Determine the (X, Y) coordinate at the center of the cell enclosing the given text.  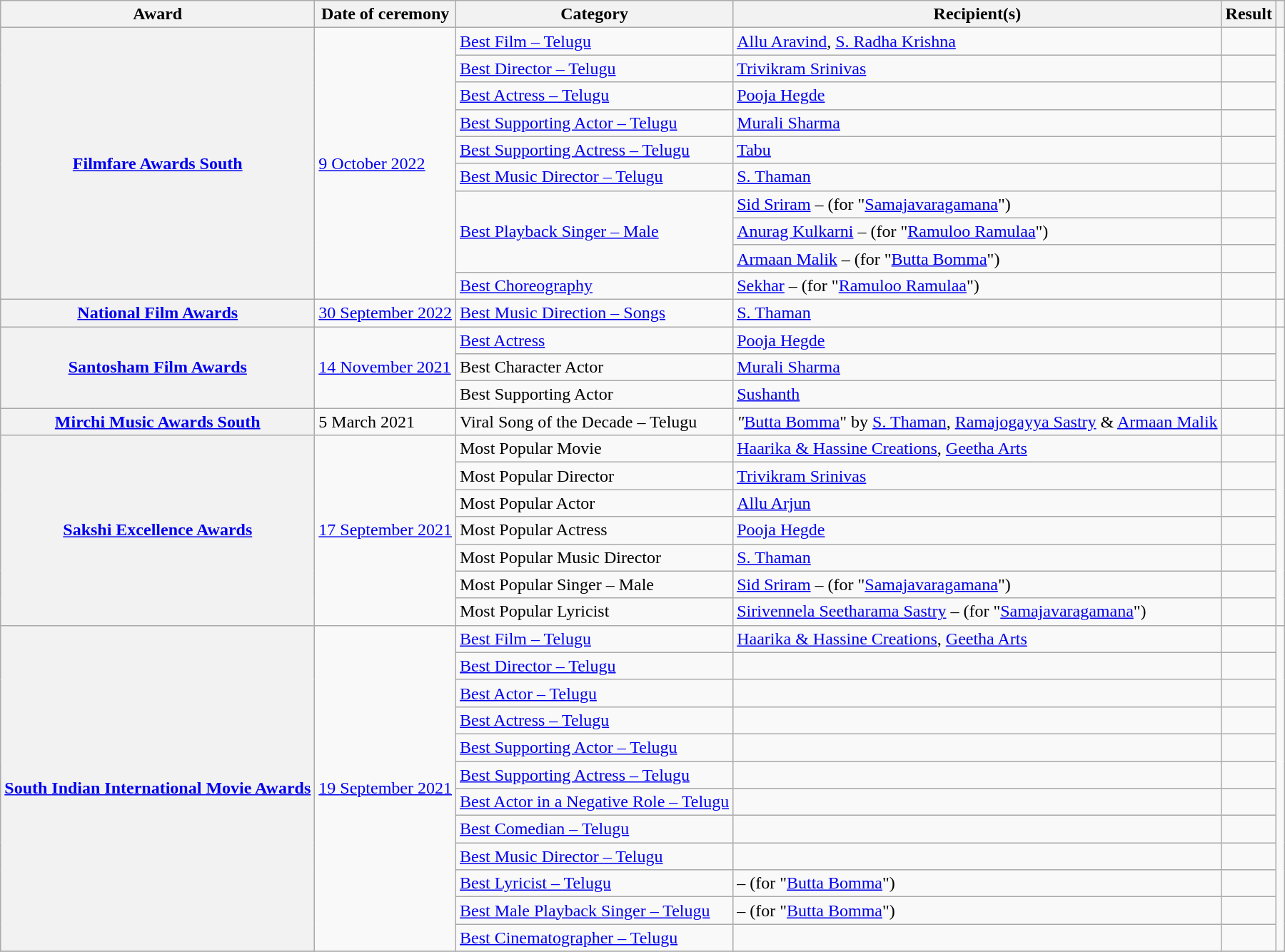
5 March 2021 (385, 422)
Tabu (977, 150)
Most Popular Actress (594, 530)
14 November 2021 (385, 368)
Result (1249, 14)
Filmfare Awards South (158, 164)
Most Popular Lyricist (594, 612)
Best Actress (594, 340)
Best Supporting Actor (594, 395)
17 September 2021 (385, 530)
Mirchi Music Awards South (158, 422)
Best Playback Singer – Male (594, 231)
"Butta Bomma" by S. Thaman, Ramajogayya Sastry & Armaan Malik (977, 422)
Best Actor – Telugu (594, 693)
National Film Awards (158, 313)
Most Popular Director (594, 476)
Best Comedian – Telugu (594, 829)
Award (158, 14)
Most Popular Singer – Male (594, 584)
Best Cinematographer – Telugu (594, 938)
Viral Song of the Decade – Telugu (594, 422)
Most Popular Movie (594, 449)
9 October 2022 (385, 164)
Sirivennela Seetharama Sastry – (for "Samajavaragamana") (977, 612)
Allu Aravind, S. Radha Krishna (977, 41)
Santosham Film Awards (158, 368)
Category (594, 14)
Most Popular Actor (594, 503)
Recipient(s) (977, 14)
Best Actor in a Negative Role – Telugu (594, 802)
Armaan Malik – (for "Butta Bomma") (977, 258)
Sushanth (977, 395)
Best Lyricist – Telugu (594, 883)
South Indian International Movie Awards (158, 788)
Best Character Actor (594, 368)
Best Male Playback Singer – Telugu (594, 911)
Anurag Kulkarni – (for "Ramuloo Ramulaa") (977, 231)
Best Music Direction – Songs (594, 313)
Best Choreography (594, 285)
Most Popular Music Director (594, 557)
30 September 2022 (385, 313)
Date of ceremony (385, 14)
Sekhar – (for "Ramuloo Ramulaa") (977, 285)
19 September 2021 (385, 788)
Sakshi Excellence Awards (158, 530)
Allu Arjun (977, 503)
